Pinpoint the cell where the given text exists, returning its (X, Y) midpoint coordinate. 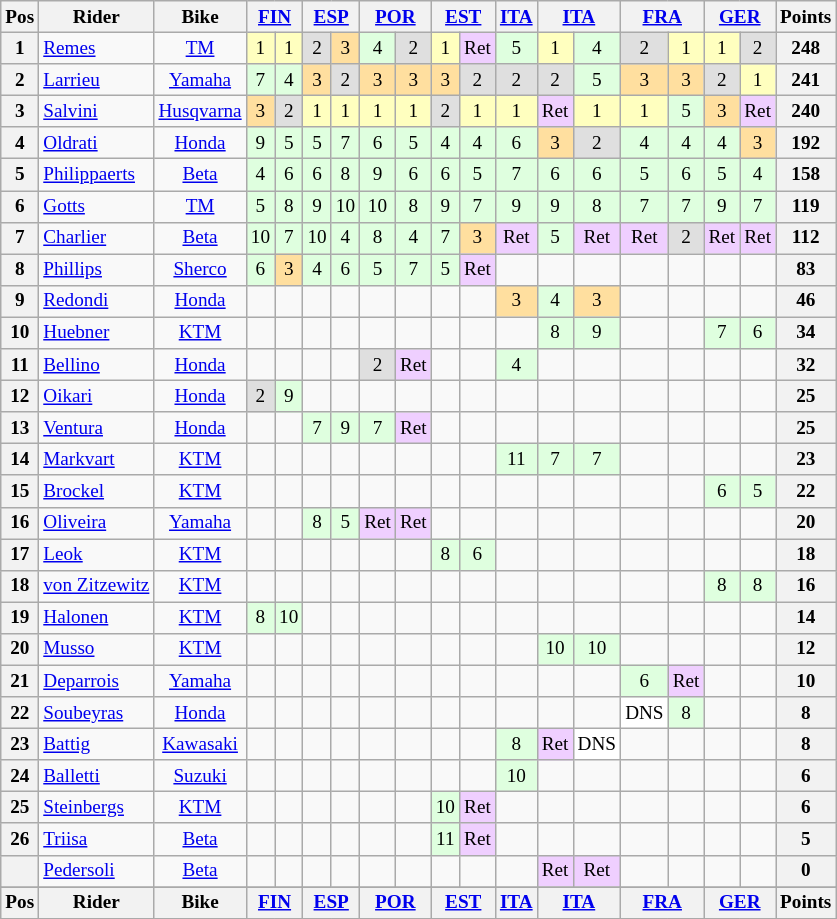
83 (806, 270)
17 (20, 554)
Triisa (96, 839)
Suzuki (200, 776)
192 (806, 143)
15 (20, 491)
26 (20, 839)
13 (20, 428)
32 (806, 365)
241 (806, 80)
Deparrois (96, 681)
Oliveira (96, 523)
112 (806, 238)
Huebner (96, 333)
19 (20, 618)
Leok (96, 554)
Oldrati (96, 143)
24 (20, 776)
119 (806, 206)
Musso (96, 649)
Redondi (96, 301)
Charlier (96, 238)
240 (806, 111)
158 (806, 175)
Markvart (96, 460)
Larrieu (96, 80)
von Zitzewitz (96, 586)
Sherco (200, 270)
21 (20, 681)
Kawasaki (200, 744)
Halonen (96, 618)
34 (806, 333)
Bellino (96, 365)
0 (806, 871)
Oikari (96, 396)
46 (806, 301)
Battig (96, 744)
Husqvarna (200, 111)
Steinbergs (96, 808)
Brockel (96, 491)
Soubeyras (96, 713)
Phillips (96, 270)
248 (806, 48)
Pedersoli (96, 871)
Ventura (96, 428)
Gotts (96, 206)
Salvini (96, 111)
Remes (96, 48)
Balletti (96, 776)
Philippaerts (96, 175)
